From the cell containing the given text, extract its center point as (X, Y) coordinate. 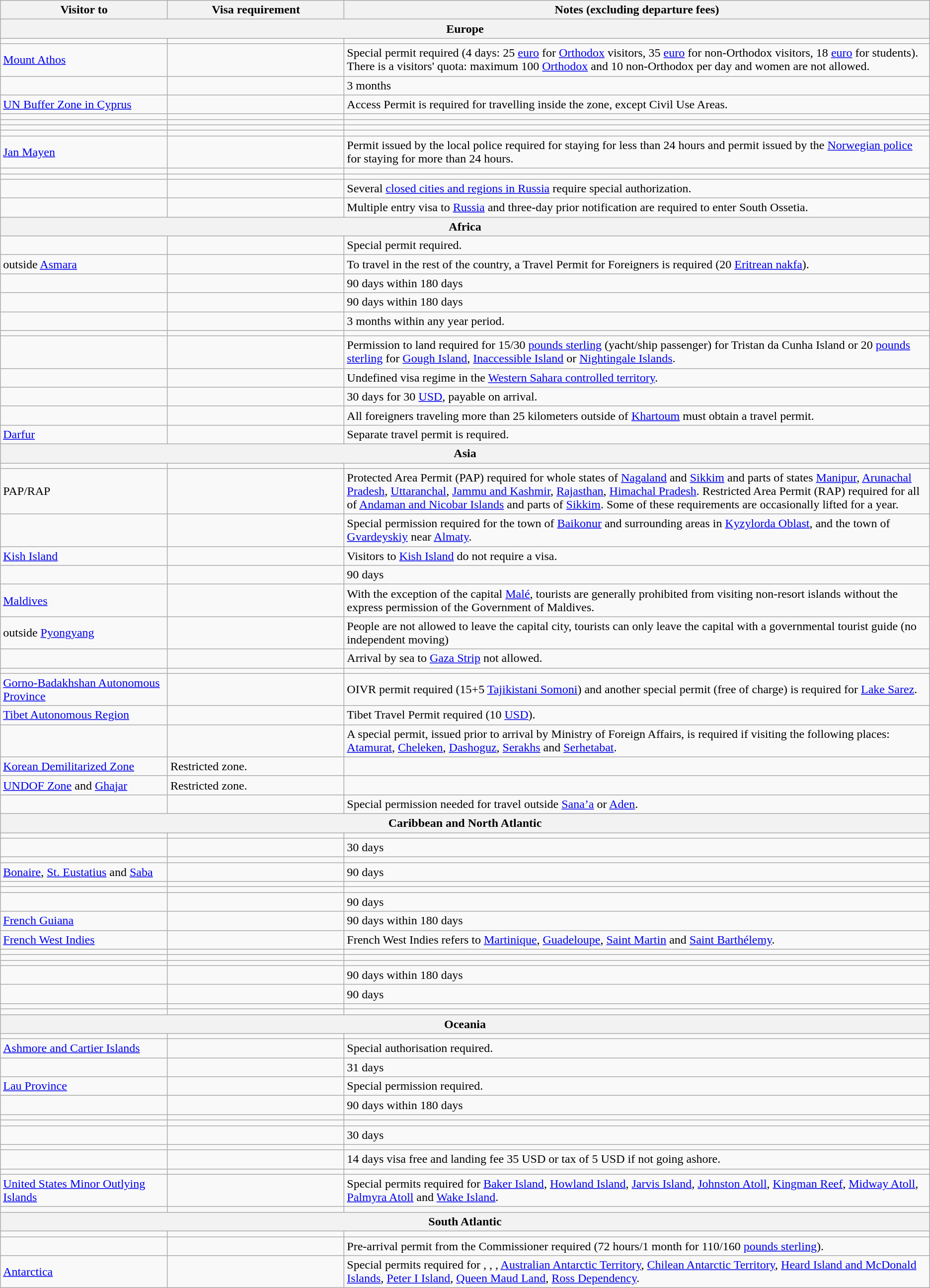
Special permits required for Baker Island, Howland Island, Jarvis Island, Johnston Atoll, Kingman Reef, Midway Atoll, Palmyra Atoll and Wake Island. (637, 1191)
All foreigners traveling more than 25 kilometers outside of Khartoum must obtain a travel permit. (637, 415)
3 months within any year period. (637, 321)
Special permission required for the town of Baikonur and surrounding areas in Kyzylorda Oblast, and the town of Gvardeyskiy near Almaty. (637, 531)
Jan Mayen (84, 152)
Europe (465, 29)
outside Asmara (84, 264)
French West Indies refers to Martinique, Guadeloupe, Saint Martin and Saint Barthélemy. (637, 940)
Visa requirement (255, 10)
Gorno-Badakhshan Autonomous Province (84, 690)
Special permission needed for travel outside Sana’a or Aden. (637, 804)
OIVR permit required (15+5 Tajikistani Somoni) and another special permit (free of charge) is required for Lake Sarez. (637, 690)
PAP/RAP (84, 491)
Kish Island (84, 556)
To travel in the rest of the country, a Travel Permit for Foreigners is required (20 Eritrean nakfa). (637, 264)
People are not allowed to leave the capital city, tourists can only leave the capital with a governmental tourist guide (no independent moving) (637, 633)
Maldives (84, 600)
Bonaire, St. Eustatius and Saba (84, 872)
Oceania (465, 1024)
3 months (637, 85)
UNDOF Zone and Ghajar (84, 785)
Special permit required. (637, 245)
United States Minor Outlying Islands (84, 1191)
31 days (637, 1067)
Tibet Autonomous Region (84, 715)
30 days for 30 USD, payable on arrival. (637, 397)
Notes (excluding departure fees) (637, 10)
UN Buffer Zone in Cyprus (84, 104)
French West Indies (84, 940)
14 days visa free and landing fee 35 USD or tax of 5 USD if not going ashore. (637, 1159)
Ashmore and Cartier Islands (84, 1048)
South Atlantic (465, 1221)
Multiple entry visa to Russia and three-day prior notification are required to enter South Ossetia. (637, 208)
French Guiana (84, 921)
Arrival by sea to Gaza Strip not allowed. (637, 658)
Visitor to (84, 10)
Korean Demilitarized Zone (84, 766)
Caribbean and North Atlantic (465, 823)
Several closed cities and regions in Russia require special authorization. (637, 189)
outside Pyongyang (84, 633)
Darfur (84, 434)
Undefined visa regime in the Western Sahara controlled territory. (637, 378)
Asia (465, 453)
Lau Province (84, 1086)
Tibet Travel Permit required (10 USD). (637, 715)
Access Permit is required for travelling inside the zone, except Civil Use Areas. (637, 104)
Special permission required. (637, 1086)
Mount Athos (84, 60)
Separate travel permit is required. (637, 434)
Africa (465, 227)
Pre-arrival permit from the Commissioner required (72 hours/1 month for 110/160 pounds sterling). (637, 1246)
Special authorisation required. (637, 1048)
Antarctica (84, 1272)
Visitors to Kish Island do not require a visa. (637, 556)
